Determine the [X, Y] coordinate at the center of the cell enclosing the given text.  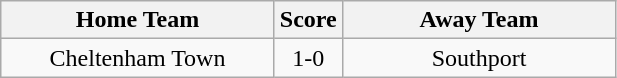
Cheltenham Town [138, 58]
Home Team [138, 20]
1-0 [308, 58]
Southport [479, 58]
Away Team [479, 20]
Score [308, 20]
